For the text-containing cell, return its midpoint in [x, y] coordinate format. 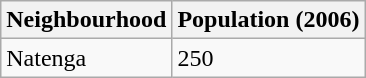
Population (2006) [268, 20]
250 [268, 58]
Natenga [86, 58]
Neighbourhood [86, 20]
